Return the [X, Y] coordinate for the center point of the cell that contains the specified text.  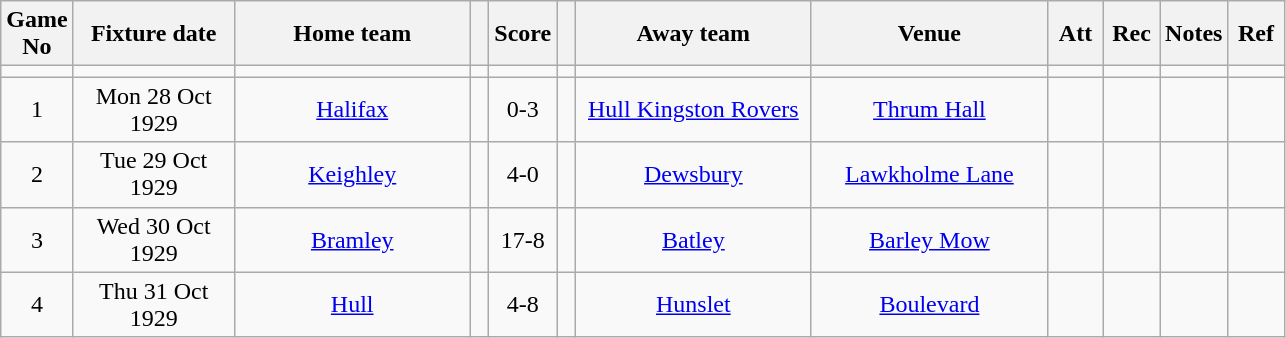
Thu 31 Oct 1929 [154, 304]
17-8 [523, 240]
Att [1075, 34]
3 [37, 240]
Bramley [352, 240]
Score [523, 34]
Keighley [352, 174]
Rec [1132, 34]
4-8 [523, 304]
Thrum Hall [929, 110]
1 [37, 110]
Tue 29 Oct 1929 [154, 174]
Hull Kingston Rovers [693, 110]
Lawkholme Lane [929, 174]
Mon 28 Oct 1929 [154, 110]
Game No [37, 34]
Notes [1194, 34]
Barley Mow [929, 240]
Ref [1256, 34]
2 [37, 174]
4-0 [523, 174]
Batley [693, 240]
Wed 30 Oct 1929 [154, 240]
Venue [929, 34]
Dewsbury [693, 174]
Halifax [352, 110]
Hunslet [693, 304]
Fixture date [154, 34]
Away team [693, 34]
Boulevard [929, 304]
0-3 [523, 110]
Home team [352, 34]
Hull [352, 304]
4 [37, 304]
